Output the (X, Y) coordinate of the center of the cell containing the given text.  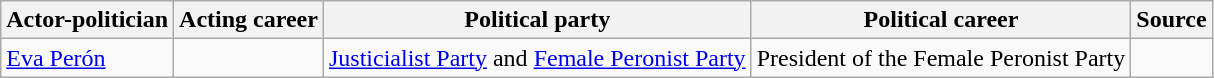
Source (1172, 20)
Political career (941, 20)
Political party (537, 20)
Eva Perón (88, 58)
Actor-politician (88, 20)
President of the Female Peronist Party (941, 58)
Acting career (249, 20)
Justicialist Party and Female Peronist Party (537, 58)
